For the text-containing cell, return its midpoint in (X, Y) coordinate format. 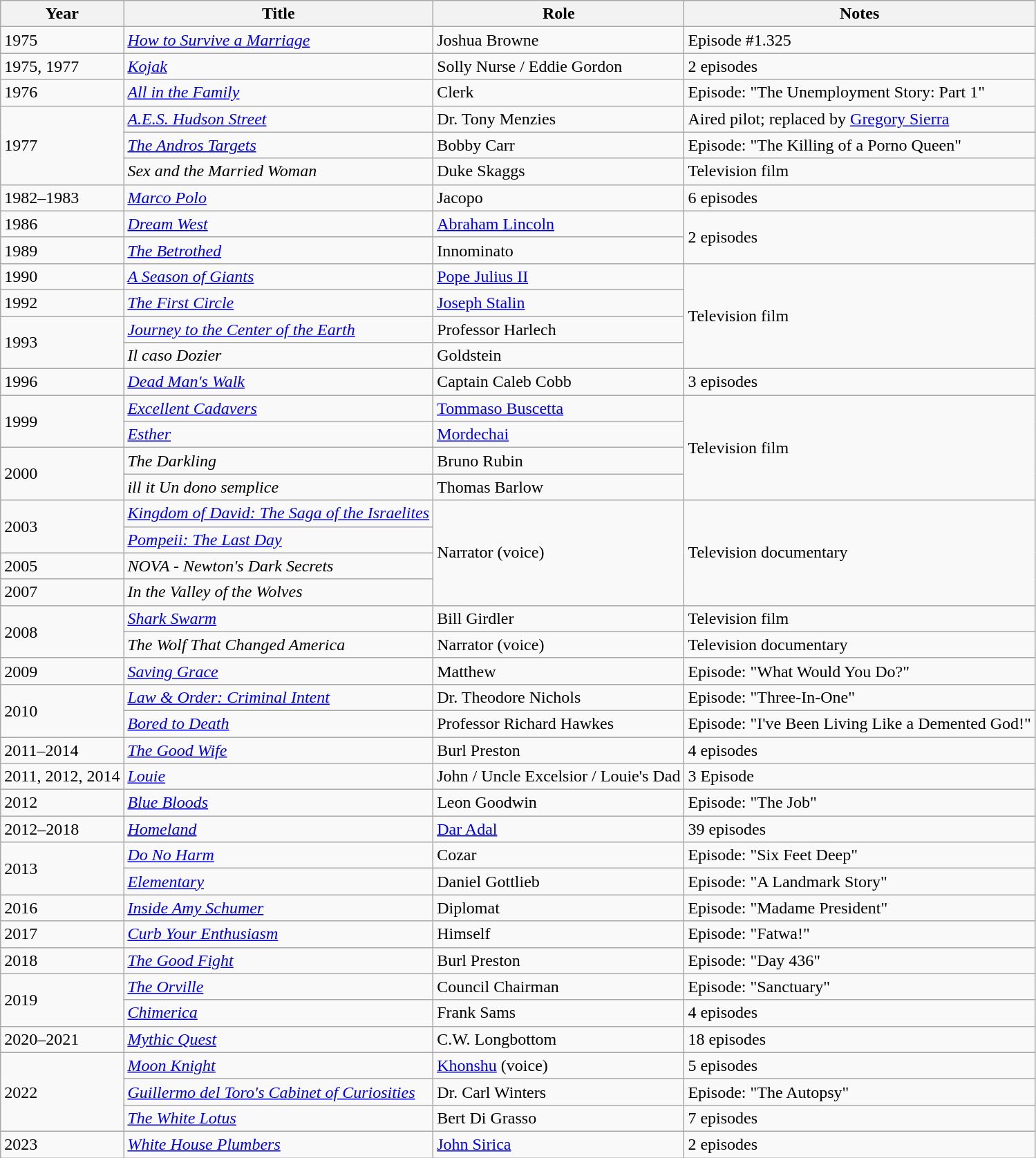
Dr. Theodore Nichols (558, 697)
Council Chairman (558, 987)
Joseph Stalin (558, 303)
Title (279, 14)
Duke Skaggs (558, 171)
2022 (62, 1092)
The Betrothed (279, 250)
3 Episode (860, 777)
2012–2018 (62, 829)
Law & Order: Criminal Intent (279, 697)
2017 (62, 934)
Episode: "Madame President" (860, 908)
Marco Polo (279, 198)
Khonshu (voice) (558, 1065)
5 episodes (860, 1065)
Innominato (558, 250)
Episode: "A Landmark Story" (860, 882)
1989 (62, 250)
2018 (62, 960)
Joshua Browne (558, 40)
Tommaso Buscetta (558, 408)
Chimerica (279, 1013)
Episode: "The Autopsy" (860, 1092)
Leon Goodwin (558, 803)
The First Circle (279, 303)
Episode: "Sanctuary" (860, 987)
Notes (860, 14)
3 episodes (860, 382)
Cozar (558, 855)
2019 (62, 1000)
1982–1983 (62, 198)
39 episodes (860, 829)
Esther (279, 435)
Dream West (279, 224)
2011, 2012, 2014 (62, 777)
1990 (62, 276)
NOVA - Newton's Dark Secrets (279, 566)
Saving Grace (279, 671)
Kingdom of David: The Saga of the Israelites (279, 513)
Elementary (279, 882)
Mythic Quest (279, 1039)
How to Survive a Marriage (279, 40)
Pope Julius II (558, 276)
Bert Di Grasso (558, 1118)
1975 (62, 40)
Excellent Cadavers (279, 408)
ill it Un dono semplice (279, 487)
18 episodes (860, 1039)
Pompeii: The Last Day (279, 540)
John Sirica (558, 1144)
Solly Nurse / Eddie Gordon (558, 66)
Himself (558, 934)
Clerk (558, 93)
Dead Man's Walk (279, 382)
Episode: "Fatwa!" (860, 934)
Episode #1.325 (860, 40)
Episode: "Day 436" (860, 960)
2005 (62, 566)
The Good Wife (279, 750)
Episode: "I've Been Living Like a Demented God!" (860, 723)
2003 (62, 526)
Episode: "Three-In-One" (860, 697)
1975, 1977 (62, 66)
Kojak (279, 66)
Professor Richard Hawkes (558, 723)
The Andros Targets (279, 145)
The White Lotus (279, 1118)
John / Uncle Excelsior / Louie's Dad (558, 777)
6 episodes (860, 198)
Frank Sams (558, 1013)
The Orville (279, 987)
Dar Adal (558, 829)
Do No Harm (279, 855)
2023 (62, 1144)
2000 (62, 474)
Bobby Carr (558, 145)
Shark Swarm (279, 618)
Bruno Rubin (558, 461)
1996 (62, 382)
Blue Bloods (279, 803)
1992 (62, 303)
In the Valley of the Wolves (279, 592)
Guillermo del Toro's Cabinet of Curiosities (279, 1092)
2010 (62, 710)
1999 (62, 421)
Goldstein (558, 356)
7 episodes (860, 1118)
C.W. Longbottom (558, 1039)
Daniel Gottlieb (558, 882)
Episode: "The Unemployment Story: Part 1" (860, 93)
Dr. Tony Menzies (558, 119)
All in the Family (279, 93)
Aired pilot; replaced by Gregory Sierra (860, 119)
Curb Your Enthusiasm (279, 934)
Journey to the Center of the Earth (279, 330)
1977 (62, 145)
Mordechai (558, 435)
Diplomat (558, 908)
2020–2021 (62, 1039)
Abraham Lincoln (558, 224)
The Darkling (279, 461)
2009 (62, 671)
Bored to Death (279, 723)
2012 (62, 803)
Role (558, 14)
Episode: "The Killing of a Porno Queen" (860, 145)
Bill Girdler (558, 618)
Dr. Carl Winters (558, 1092)
2008 (62, 632)
Episode: "Six Feet Deep" (860, 855)
2016 (62, 908)
Episode: "The Job" (860, 803)
A Season of Giants (279, 276)
Matthew (558, 671)
Thomas Barlow (558, 487)
White House Plumbers (279, 1144)
A.E.S. Hudson Street (279, 119)
Moon Knight (279, 1065)
Sex and the Married Woman (279, 171)
1976 (62, 93)
The Wolf That Changed America (279, 645)
Captain Caleb Cobb (558, 382)
Inside Amy Schumer (279, 908)
2011–2014 (62, 750)
Professor Harlech (558, 330)
Jacopo (558, 198)
Year (62, 14)
Il caso Dozier (279, 356)
Louie (279, 777)
Episode: "What Would You Do?" (860, 671)
1986 (62, 224)
2007 (62, 592)
1993 (62, 343)
2013 (62, 868)
Homeland (279, 829)
The Good Fight (279, 960)
